Identify which cell holds the provided text, then report its (x, y) central coordinate. 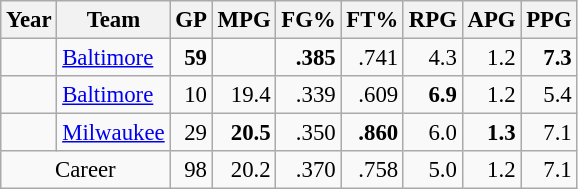
RPG (432, 20)
7.3 (549, 58)
Year (29, 20)
Career (86, 170)
Milwaukee (114, 133)
10 (191, 95)
.609 (372, 95)
.339 (308, 95)
5.4 (549, 95)
FT% (372, 20)
19.4 (244, 95)
6.9 (432, 95)
98 (191, 170)
29 (191, 133)
.741 (372, 58)
.385 (308, 58)
4.3 (432, 58)
Team (114, 20)
.350 (308, 133)
MPG (244, 20)
GP (191, 20)
APG (492, 20)
PPG (549, 20)
1.3 (492, 133)
59 (191, 58)
20.2 (244, 170)
.860 (372, 133)
6.0 (432, 133)
5.0 (432, 170)
.758 (372, 170)
FG% (308, 20)
20.5 (244, 133)
.370 (308, 170)
